Provide the [x, y] coordinate of the cell's center where the given text is located.  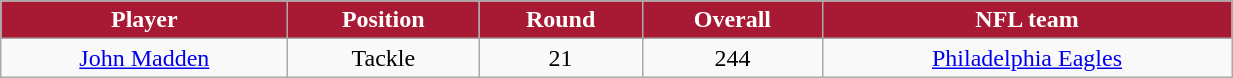
NFL team [1026, 20]
Philadelphia Eagles [1026, 58]
Overall [732, 20]
244 [732, 58]
Round [561, 20]
Tackle [384, 58]
Position [384, 20]
John Madden [144, 58]
21 [561, 58]
Player [144, 20]
